Extract the (X, Y) coordinate from the center of the cell holding the provided text.  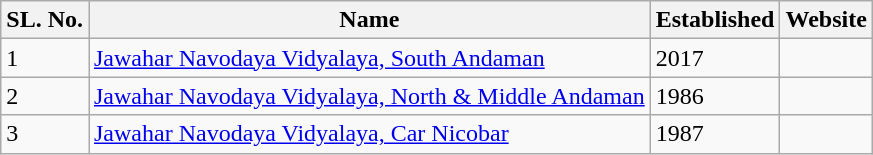
2 (45, 96)
Jawahar Navodaya Vidyalaya, South Andaman (369, 58)
Jawahar Navodaya Vidyalaya, North & Middle Andaman (369, 96)
Jawahar Navodaya Vidyalaya, Car Nicobar (369, 134)
SL. No. (45, 20)
1987 (715, 134)
3 (45, 134)
Name (369, 20)
Website (826, 20)
2017 (715, 58)
Established (715, 20)
1986 (715, 96)
1 (45, 58)
